Capture the cell that displays the provided text and extract its [x, y] central coordinate. 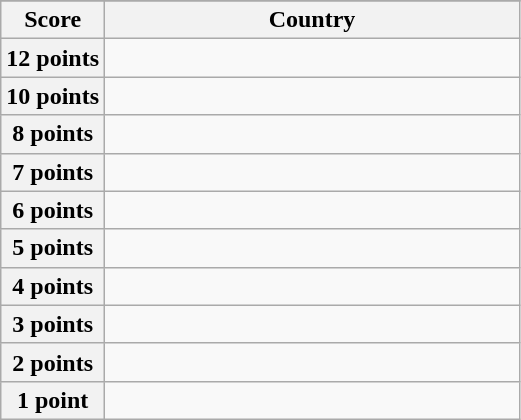
Score [53, 20]
8 points [53, 134]
6 points [53, 210]
2 points [53, 362]
12 points [53, 58]
Country [312, 20]
1 point [53, 400]
10 points [53, 96]
4 points [53, 286]
7 points [53, 172]
5 points [53, 248]
3 points [53, 324]
